Search for the cell housing the specified text and yield its (x, y) center coordinate. 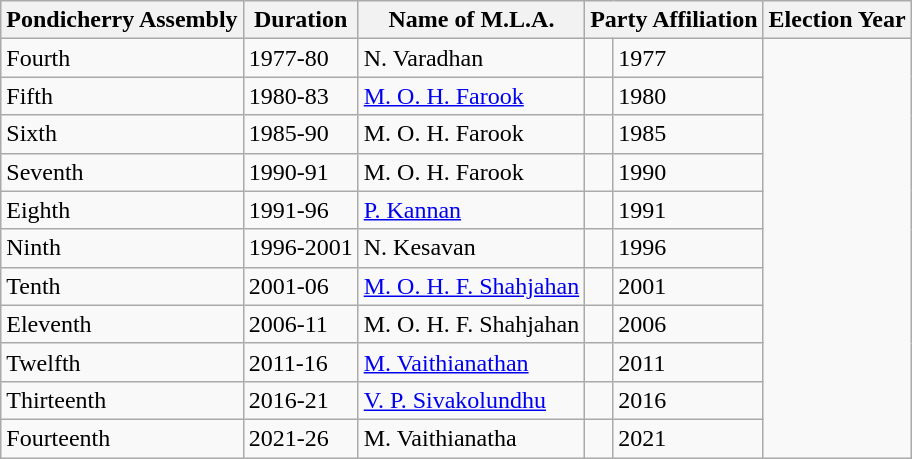
1977 (688, 58)
Name of M.L.A. (471, 20)
1991 (688, 210)
Fifth (122, 96)
Eleventh (122, 324)
Duration (300, 20)
2006 (688, 324)
2021 (688, 438)
1990-91 (300, 172)
2011-16 (300, 362)
Seventh (122, 172)
N. Varadhan (471, 58)
Sixth (122, 134)
V. P. Sivakolundhu (471, 400)
1980 (688, 96)
M. Vaithianathan (471, 362)
Election Year (837, 20)
Fourth (122, 58)
2006-11 (300, 324)
Twelfth (122, 362)
2021-26 (300, 438)
1991-96 (300, 210)
P. Kannan (471, 210)
2001-06 (300, 286)
Pondicherry Assembly (122, 20)
M. Vaithianatha (471, 438)
Fourteenth (122, 438)
Party Affiliation (674, 20)
1977-80 (300, 58)
2011 (688, 362)
Tenth (122, 286)
1990 (688, 172)
2016-21 (300, 400)
N. Kesavan (471, 248)
1985 (688, 134)
2016 (688, 400)
Thirteenth (122, 400)
1980-83 (300, 96)
2001 (688, 286)
Eighth (122, 210)
1985-90 (300, 134)
1996-2001 (300, 248)
Ninth (122, 248)
1996 (688, 248)
